Extract the [x, y] coordinate from the center of the cell holding the provided text.  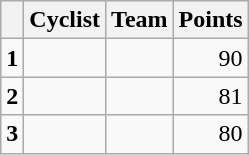
90 [210, 58]
Cyclist [65, 20]
Team [140, 20]
2 [12, 96]
80 [210, 134]
3 [12, 134]
Points [210, 20]
81 [210, 96]
1 [12, 58]
